Return [X, Y] of the center of cell containing provided text 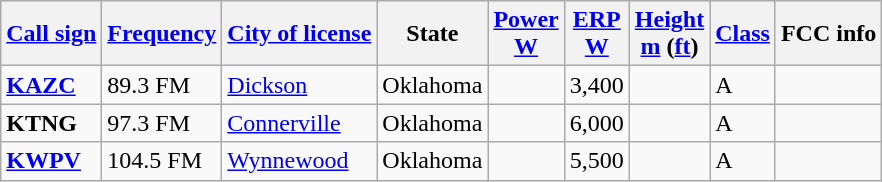
Call sign [52, 34]
PowerW [526, 34]
Class [743, 34]
City of license [300, 34]
Frequency [162, 34]
3,400 [596, 85]
ERPW [596, 34]
6,000 [596, 123]
Connerville [300, 123]
KTNG [52, 123]
89.3 FM [162, 85]
97.3 FM [162, 123]
FCC info [828, 34]
KWPV [52, 161]
Dickson [300, 85]
Heightm (ft) [669, 34]
104.5 FM [162, 161]
KAZC [52, 85]
State [432, 34]
5,500 [596, 161]
Wynnewood [300, 161]
